Extract the (X, Y) coordinate from the center of the cell holding the provided text.  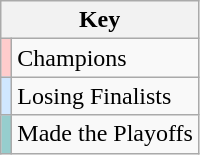
Losing Finalists (106, 96)
Made the Playoffs (106, 134)
Key (100, 20)
Champions (106, 58)
